Capture the cell that displays the provided text and extract its [x, y] central coordinate. 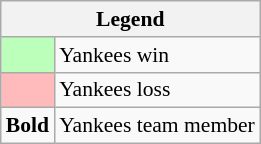
Bold [28, 126]
Yankees loss [157, 90]
Legend [130, 19]
Yankees win [157, 55]
Yankees team member [157, 126]
